Output the [x, y] coordinate of the center of the cell containing the given text.  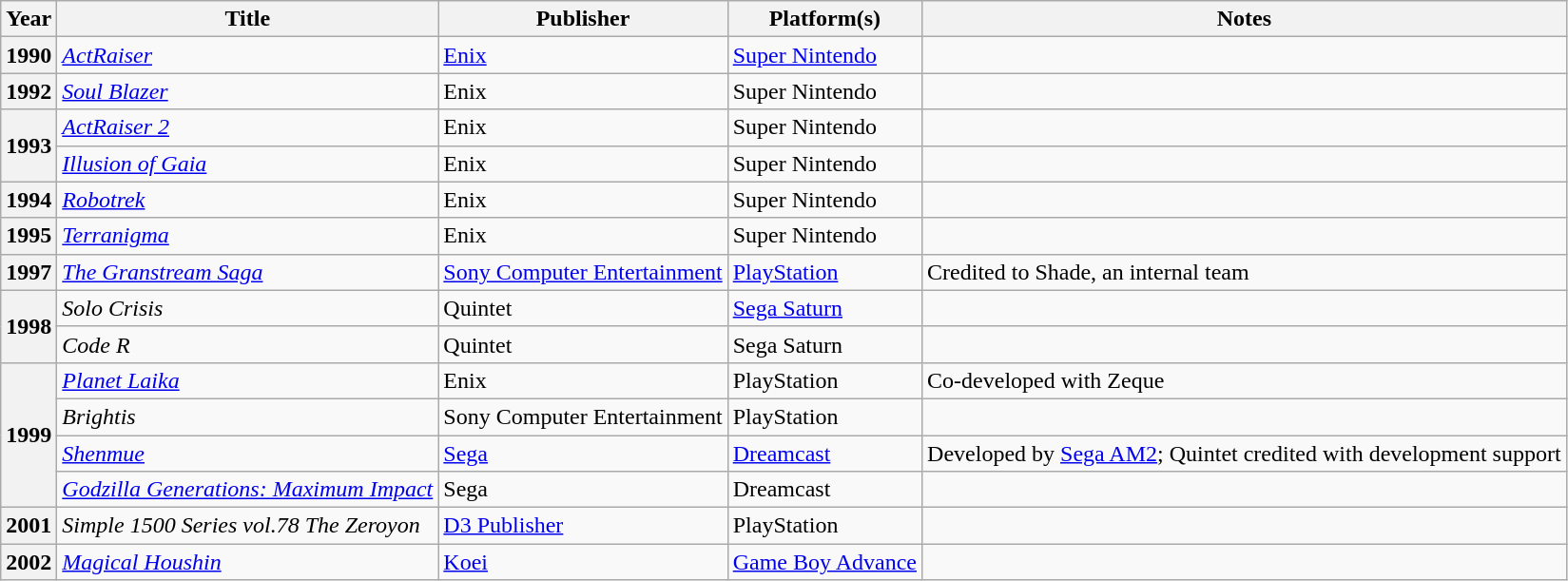
Soul Blazer [247, 91]
Shenmue [247, 454]
ActRaiser 2 [247, 127]
Illusion of Gaia [247, 164]
ActRaiser [247, 55]
1998 [29, 326]
1999 [29, 435]
Koei [583, 562]
Godzilla Generations: Maximum Impact [247, 490]
1997 [29, 272]
Magical Houshin [247, 562]
2002 [29, 562]
Year [29, 19]
Code R [247, 344]
Credited to Shade, an internal team [1245, 272]
2001 [29, 526]
Co-developed with Zeque [1245, 380]
D3 Publisher [583, 526]
1992 [29, 91]
The Granstream Saga [247, 272]
Developed by Sega AM2; Quintet credited with development support [1245, 454]
Terranigma [247, 236]
1995 [29, 236]
Solo Crisis [247, 308]
Game Boy Advance [824, 562]
Robotrek [247, 200]
Platform(s) [824, 19]
1990 [29, 55]
1994 [29, 200]
Simple 1500 Series vol.78 The Zeroyon [247, 526]
Publisher [583, 19]
Planet Laika [247, 380]
Title [247, 19]
1993 [29, 145]
Notes [1245, 19]
Brightis [247, 416]
